Provide the [x, y] coordinate of the cell's center where the given text is located.  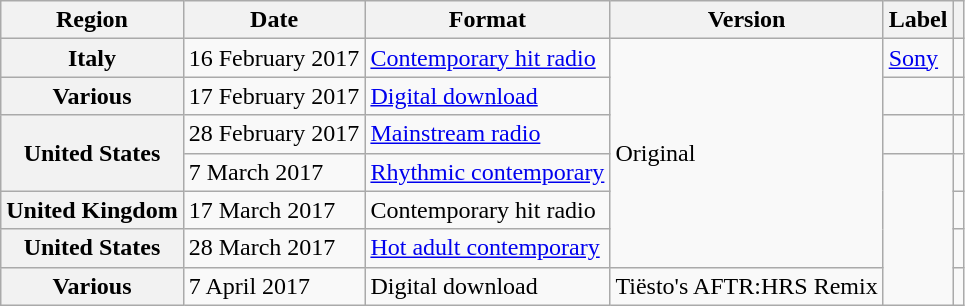
Sony [918, 58]
Mainstream radio [488, 134]
17 February 2017 [274, 96]
Version [746, 20]
28 February 2017 [274, 134]
Rhythmic contemporary [488, 172]
Label [918, 20]
7 April 2017 [274, 286]
United Kingdom [92, 210]
Hot adult contemporary [488, 248]
Original [746, 153]
Date [274, 20]
28 March 2017 [274, 248]
17 March 2017 [274, 210]
Tiësto's AFTR:HRS Remix [746, 286]
16 February 2017 [274, 58]
Region [92, 20]
Format [488, 20]
7 March 2017 [274, 172]
Italy [92, 58]
